Locate the cell with the specified text and output its [x, y] center coordinate. 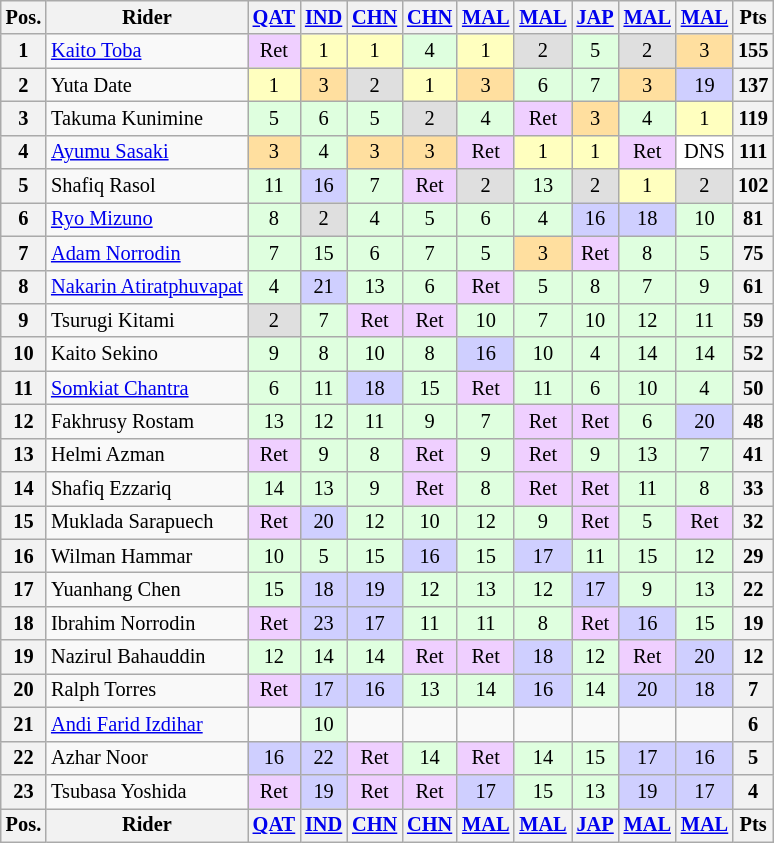
111 [753, 152]
Tsurugi Kitami [147, 320]
Nakarin Atiratphuvapat [147, 287]
Adam Norrodin [147, 253]
29 [753, 556]
Tsubasa Yoshida [147, 791]
61 [753, 287]
Kaito Sekino [147, 354]
75 [753, 253]
Azhar Noor [147, 758]
Ayumu Sasaki [147, 152]
Muklada Sarapuech [147, 522]
Wilman Hammar [147, 556]
155 [753, 51]
Somkiat Chantra [147, 388]
Ibrahim Norrodin [147, 623]
Yuanhang Chen [147, 589]
102 [753, 186]
Yuta Date [147, 85]
Shafiq Rasol [147, 186]
Nazirul Bahauddin [147, 657]
32 [753, 522]
Andi Farid Izdihar [147, 724]
Ralph Torres [147, 690]
Fakhrusy Rostam [147, 421]
33 [753, 489]
59 [753, 320]
Takuma Kunimine [147, 118]
Kaito Toba [147, 51]
119 [753, 118]
52 [753, 354]
137 [753, 85]
DNS [704, 152]
48 [753, 421]
81 [753, 219]
Shafiq Ezzariq [147, 489]
41 [753, 455]
Helmi Azman [147, 455]
Ryo Mizuno [147, 219]
50 [753, 388]
